Search for the cell housing the specified text and yield its [x, y] center coordinate. 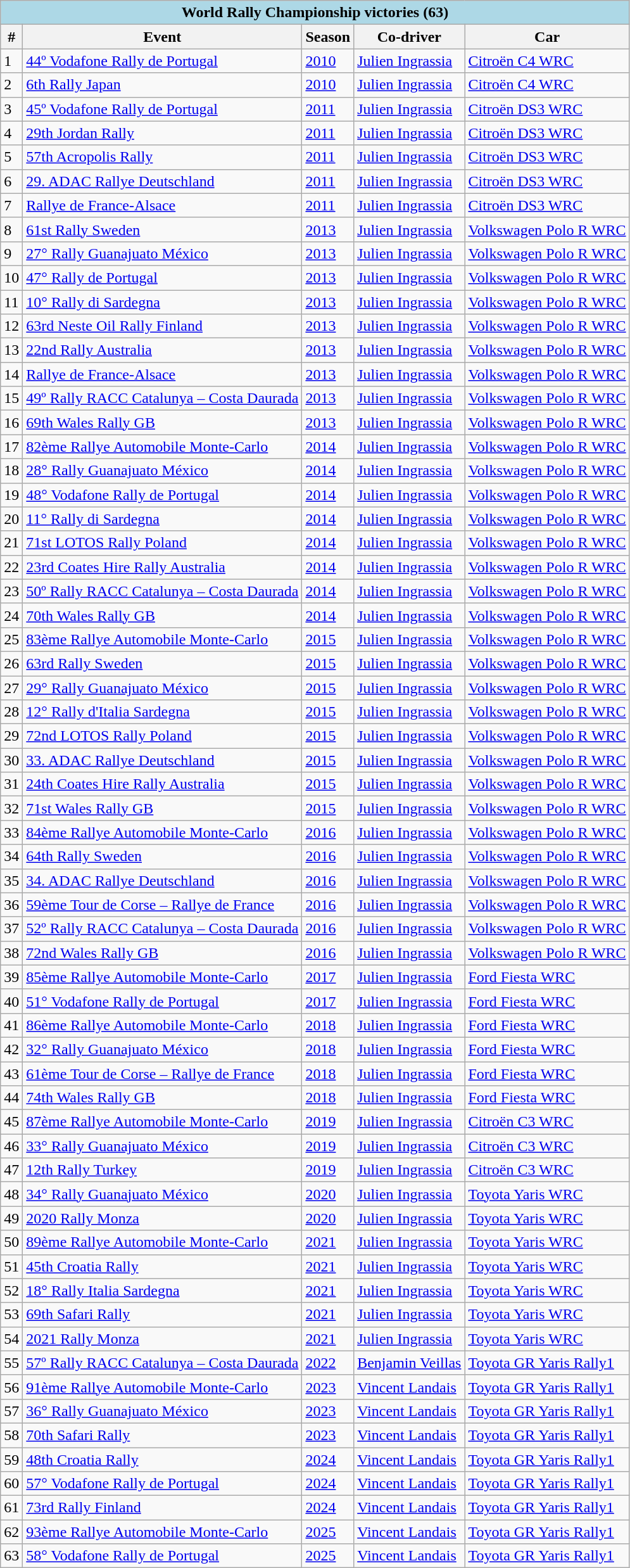
3 [11, 109]
58 [11, 1435]
59 [11, 1459]
26 [11, 663]
2022 [328, 1363]
35 [11, 881]
45º Vodafone Rally de Portugal [162, 109]
74th Wales Rally GB [162, 1098]
24th Coates Hire Rally Australia [162, 784]
9 [11, 253]
89ème Rallye Automobile Monte-Carlo [162, 1242]
63rd Neste Oil Rally Finland [162, 326]
12 [11, 326]
50 [11, 1242]
11 [11, 302]
40 [11, 1001]
39 [11, 977]
70th Safari Rally [162, 1435]
60 [11, 1484]
34. ADAC Rallye Deutschland [162, 881]
38 [11, 953]
33. ADAC Rallye Deutschland [162, 760]
64th Rally Sweden [162, 857]
48° Vodafone Rally de Portugal [162, 495]
85ème Rallye Automobile Monte-Carlo [162, 977]
83ème Rallye Automobile Monte-Carlo [162, 639]
29th Jordan Rally [162, 133]
58° Vodafone Rally de Portugal [162, 1556]
25 [11, 639]
28° Rally Guanajuato México [162, 471]
57th Acropolis Rally [162, 157]
52 [11, 1291]
41 [11, 1025]
2 [11, 85]
51 [11, 1266]
51° Vodafone Rally de Portugal [162, 1001]
91ème Rallye Automobile Monte-Carlo [162, 1387]
49º Rally RACC Catalunya – Costa Daurada [162, 398]
33 [11, 832]
12° Rally d'Italia Sardegna [162, 712]
47 [11, 1170]
73rd Rally Finland [162, 1508]
63rd Rally Sweden [162, 663]
6 [11, 181]
23rd Coates Hire Rally Australia [162, 567]
57 [11, 1411]
11° Rally di Sardegna [162, 519]
34 [11, 857]
57º Rally RACC Catalunya – Costa Daurada [162, 1363]
72nd LOTOS Rally Poland [162, 736]
18 [11, 471]
93ème Rallye Automobile Monte-Carlo [162, 1532]
20 [11, 519]
33° Rally Guanajuato México [162, 1146]
50º Rally RACC Catalunya – Costa Daurada [162, 591]
52º Rally RACC Catalunya – Costa Daurada [162, 929]
16 [11, 423]
4 [11, 133]
28 [11, 712]
59ème Tour de Corse – Rallye de France [162, 905]
36 [11, 905]
63 [11, 1556]
17 [11, 447]
29 [11, 736]
31 [11, 784]
32° Rally Guanajuato México [162, 1049]
84ème Rallye Automobile Monte-Carlo [162, 832]
24 [11, 615]
Car [547, 37]
46 [11, 1146]
5 [11, 157]
71st LOTOS Rally Poland [162, 543]
10° Rally di Sardegna [162, 302]
69th Wales Rally GB [162, 423]
6th Rally Japan [162, 85]
53 [11, 1315]
8 [11, 229]
62 [11, 1532]
21 [11, 543]
22nd Rally Australia [162, 350]
45 [11, 1122]
10 [11, 277]
87ème Rallye Automobile Monte-Carlo [162, 1122]
14 [11, 374]
82ème Rallye Automobile Monte-Carlo [162, 447]
15 [11, 398]
22 [11, 567]
47° Rally de Portugal [162, 277]
70th Wales Rally GB [162, 615]
1 [11, 61]
71st Wales Rally GB [162, 808]
18° Rally Italia Sardegna [162, 1291]
Benjamin Veillas [409, 1363]
54 [11, 1339]
Season [328, 37]
49 [11, 1218]
86ème Rallye Automobile Monte-Carlo [162, 1025]
57° Vodafone Rally de Portugal [162, 1484]
37 [11, 929]
23 [11, 591]
48 [11, 1194]
32 [11, 808]
12th Rally Turkey [162, 1170]
44 [11, 1098]
27 [11, 687]
2020 Rally Monza [162, 1218]
44º Vodafone Rally de Portugal [162, 61]
72nd Wales Rally GB [162, 953]
30 [11, 760]
13 [11, 350]
61st Rally Sweden [162, 229]
61 [11, 1508]
# [11, 37]
45th Croatia Rally [162, 1266]
36° Rally Guanajuato México [162, 1411]
19 [11, 495]
61ème Tour de Corse – Rallye de France [162, 1074]
29. ADAC Rallye Deutschland [162, 181]
43 [11, 1074]
69th Safari Rally [162, 1315]
56 [11, 1387]
World Rally Championship victories (63) [315, 13]
55 [11, 1363]
29° Rally Guanajuato México [162, 687]
7 [11, 205]
48th Croatia Rally [162, 1459]
27° Rally Guanajuato México [162, 253]
34° Rally Guanajuato México [162, 1194]
Event [162, 37]
Co-driver [409, 37]
2021 Rally Monza [162, 1339]
42 [11, 1049]
